Output the (x, y) coordinate of the center of the cell containing the given text.  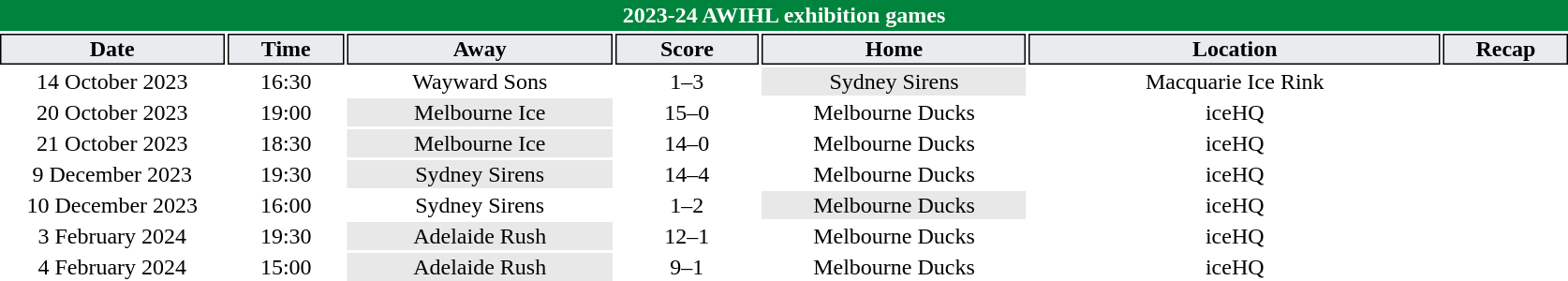
1–3 (687, 81)
3 February 2024 (112, 236)
Away (480, 49)
4 February 2024 (112, 267)
14–4 (687, 174)
1–2 (687, 205)
9–1 (687, 267)
14 October 2023 (112, 81)
14–0 (687, 143)
10 December 2023 (112, 205)
9 December 2023 (112, 174)
Location (1235, 49)
Recap (1506, 49)
18:30 (287, 143)
12–1 (687, 236)
16:30 (287, 81)
Home (894, 49)
19:00 (287, 112)
Time (287, 49)
16:00 (287, 205)
15:00 (287, 267)
20 October 2023 (112, 112)
15–0 (687, 112)
21 October 2023 (112, 143)
Wayward Sons (480, 81)
Date (112, 49)
Macquarie Ice Rink (1235, 81)
Score (687, 49)
2023-24 AWIHL exhibition games (784, 15)
